Pinpoint the cell where the given text exists, returning its (x, y) midpoint coordinate. 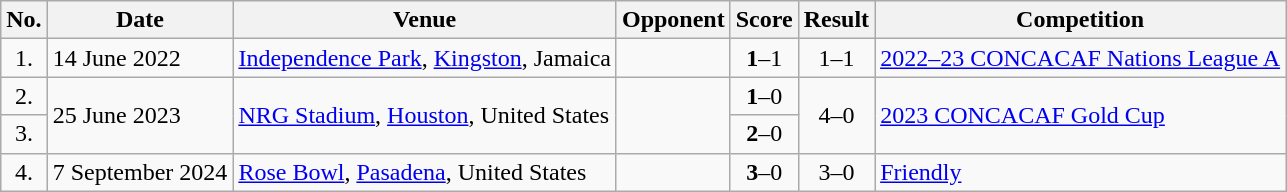
2–0 (764, 134)
NRG Stadium, Houston, United States (425, 115)
Friendly (1080, 172)
Competition (1080, 20)
25 June 2023 (140, 115)
No. (24, 20)
2023 CONCACAF Gold Cup (1080, 115)
4–0 (836, 115)
Date (140, 20)
Result (836, 20)
Independence Park, Kingston, Jamaica (425, 58)
Opponent (673, 20)
Rose Bowl, Pasadena, United States (425, 172)
7 September 2024 (140, 172)
4. (24, 172)
2. (24, 96)
3. (24, 134)
14 June 2022 (140, 58)
Venue (425, 20)
Score (764, 20)
1–0 (764, 96)
1. (24, 58)
2022–23 CONCACAF Nations League A (1080, 58)
